Search for the cell housing the specified text and yield its [x, y] center coordinate. 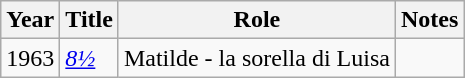
Matilde - la sorella di Luisa [256, 58]
Year [30, 20]
1963 [30, 58]
8½ [90, 58]
Notes [429, 20]
Title [90, 20]
Role [256, 20]
